Pinpoint the cell where the given text exists, returning its [X, Y] midpoint coordinate. 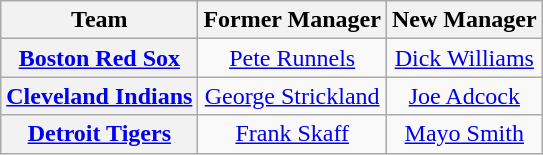
Former Manager [292, 20]
New Manager [464, 20]
Frank Skaff [292, 134]
Cleveland Indians [100, 96]
Boston Red Sox [100, 58]
Pete Runnels [292, 58]
Mayo Smith [464, 134]
Team [100, 20]
Dick Williams [464, 58]
George Strickland [292, 96]
Joe Adcock [464, 96]
Detroit Tigers [100, 134]
